Locate the cell with the specified text and output its (X, Y) center coordinate. 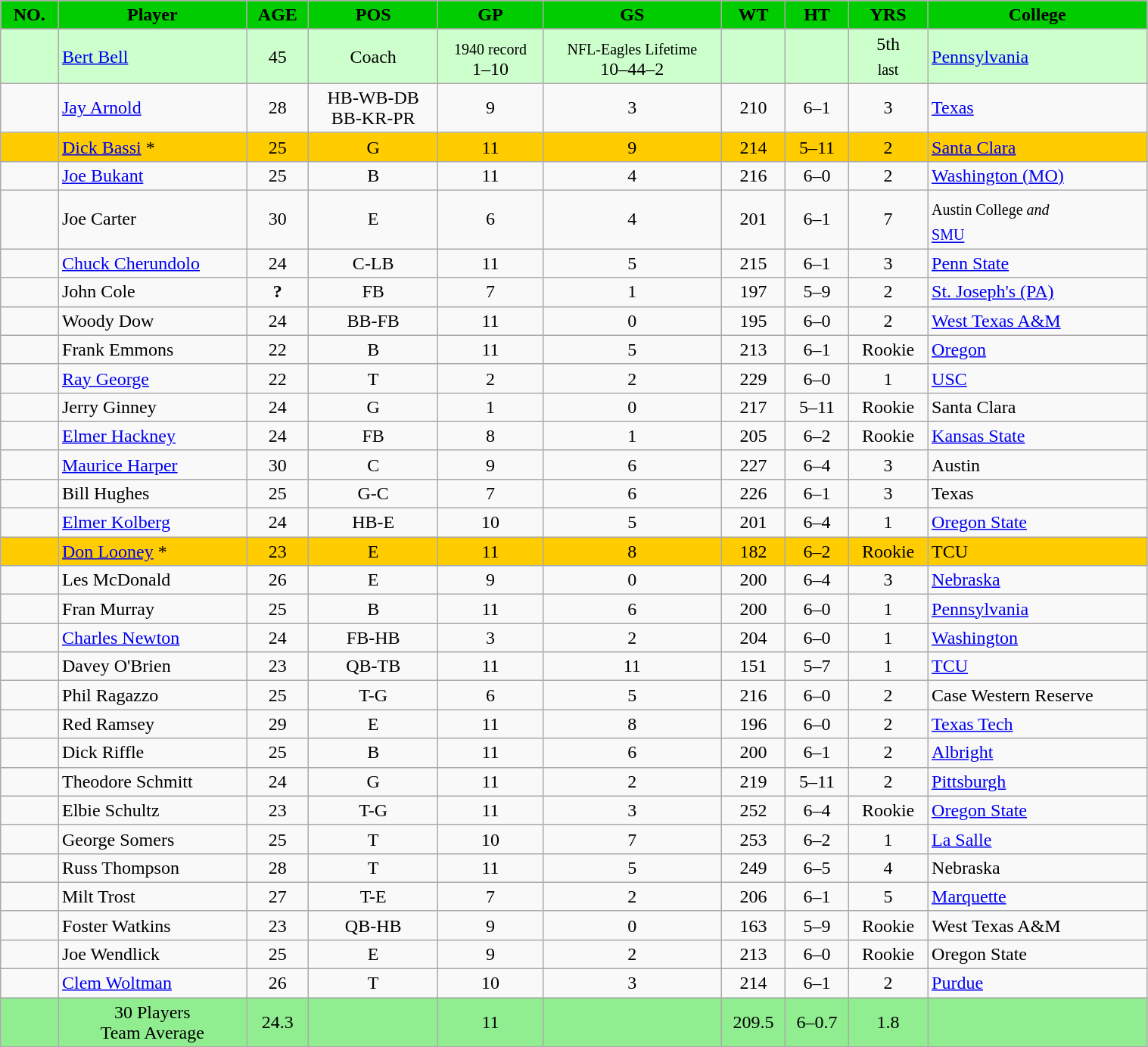
QB-HB (374, 925)
Kansas State (1038, 436)
253 (753, 839)
209.5 (753, 1023)
5th last (888, 56)
Joe Bukant (152, 176)
Washington (MO) (1038, 176)
Red Ramsey (152, 724)
GS (632, 15)
219 (753, 781)
Purdue (1038, 983)
Player (152, 15)
6–0.7 (817, 1023)
Dick Bassi * (152, 147)
Chuck Cherundolo (152, 263)
229 (753, 378)
NFL-Eagles Lifetime10–44–2 (632, 56)
Foster Watkins (152, 925)
1940 record1–10 (490, 56)
Joe Wendlick (152, 954)
Woody Dow (152, 321)
206 (753, 896)
27 (278, 896)
182 (753, 551)
HB-E (374, 523)
Case Western Reserve (1038, 695)
Austin (1038, 464)
227 (753, 464)
Russ Thompson (152, 868)
204 (753, 638)
Jerry Ginney (152, 407)
GP (490, 15)
Jay Arnold (152, 107)
WT (753, 15)
Frank Emmons (152, 350)
Texas Tech (1038, 724)
196 (753, 724)
5–7 (817, 666)
La Salle (1038, 839)
YRS (888, 15)
Albright (1038, 753)
45 (278, 56)
163 (753, 925)
Joe Carter (152, 219)
226 (753, 493)
St. Joseph's (PA) (1038, 292)
Pittsburgh (1038, 781)
Charles Newton (152, 638)
FB-HB (374, 638)
Marquette (1038, 896)
QB-TB (374, 666)
George Somers (152, 839)
Maurice Harper (152, 464)
151 (753, 666)
HB-WB-DBBB-KR-PR (374, 107)
Elmer Kolberg (152, 523)
6–5 (817, 868)
Elbie Schultz (152, 810)
Coach (374, 56)
T-E (374, 896)
195 (753, 321)
Theodore Schmitt (152, 781)
197 (753, 292)
Ray George (152, 378)
HT (817, 15)
Oregon (1038, 350)
Don Looney * (152, 551)
Phil Ragazzo (152, 695)
G-C (374, 493)
Penn State (1038, 263)
29 (278, 724)
C-LB (374, 263)
Fran Murray (152, 609)
215 (753, 263)
210 (753, 107)
John Cole (152, 292)
Bert Bell (152, 56)
USC (1038, 378)
Davey O'Brien (152, 666)
24.3 (278, 1023)
C (374, 464)
217 (753, 407)
30 Players Team Average (152, 1023)
Elmer Hackney (152, 436)
1.8 (888, 1023)
Austin College and SMU (1038, 219)
Washington (1038, 638)
? (278, 292)
Les McDonald (152, 580)
205 (753, 436)
Dick Riffle (152, 753)
249 (753, 868)
Clem Woltman (152, 983)
AGE (278, 15)
NO. (30, 15)
College (1038, 15)
Milt Trost (152, 896)
POS (374, 15)
252 (753, 810)
Bill Hughes (152, 493)
BB-FB (374, 321)
